Locate the cell with the specified text and output its (X, Y) center coordinate. 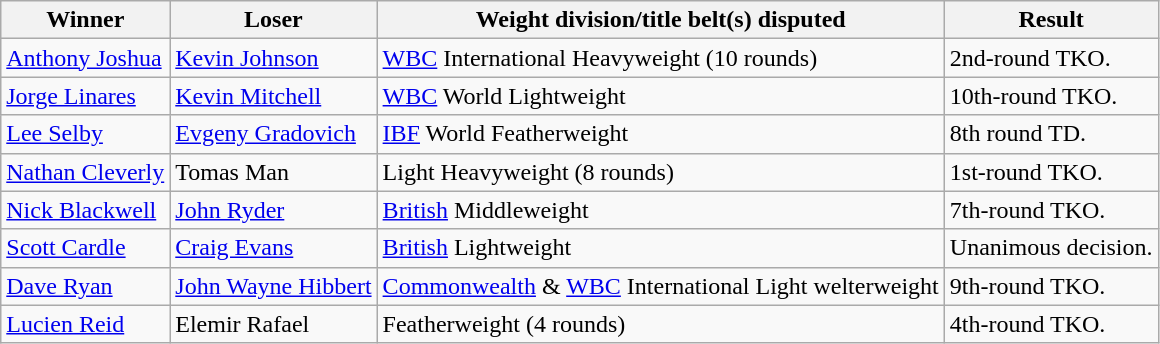
Nathan Cleverly (86, 172)
Commonwealth & WBC International Light welterweight (660, 286)
Elemir Rafael (274, 324)
Result (1051, 20)
IBF World Featherweight (660, 134)
WBC World Lightweight (660, 96)
WBC International Heavyweight (10 rounds) (660, 58)
Kevin Mitchell (274, 96)
10th-round TKO. (1051, 96)
Featherweight (4 rounds) (660, 324)
John Ryder (274, 210)
9th-round TKO. (1051, 286)
Weight division/title belt(s) disputed (660, 20)
Unanimous decision. (1051, 248)
Dave Ryan (86, 286)
1st-round TKO. (1051, 172)
Nick Blackwell (86, 210)
Kevin Johnson (274, 58)
Scott Cardle (86, 248)
Evgeny Gradovich (274, 134)
2nd-round TKO. (1051, 58)
British Lightweight (660, 248)
7th-round TKO. (1051, 210)
Lee Selby (86, 134)
Jorge Linares (86, 96)
Anthony Joshua (86, 58)
British Middleweight (660, 210)
Craig Evans (274, 248)
Lucien Reid (86, 324)
4th-round TKO. (1051, 324)
Light Heavyweight (8 rounds) (660, 172)
8th round TD. (1051, 134)
Winner (86, 20)
Loser (274, 20)
John Wayne Hibbert (274, 286)
Tomas Man (274, 172)
